Output the [X, Y] coordinate of the center of the cell containing the given text.  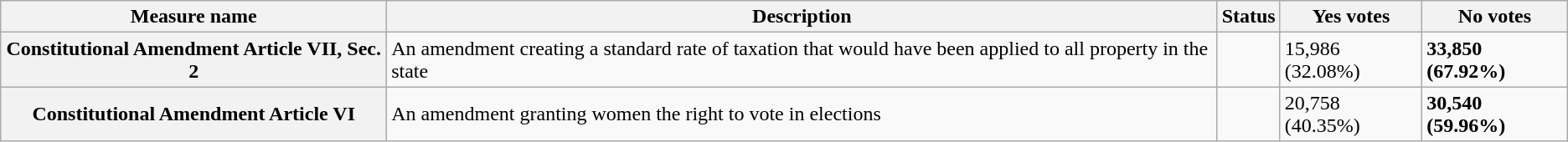
Yes votes [1350, 17]
Measure name [194, 17]
No votes [1495, 17]
15,986 (32.08%) [1350, 60]
An amendment granting women the right to vote in elections [802, 114]
Constitutional Amendment Article VI [194, 114]
30,540 (59.96%) [1495, 114]
Description [802, 17]
33,850 (67.92%) [1495, 60]
Status [1248, 17]
An amendment creating a standard rate of taxation that would have been applied to all property in the state [802, 60]
Constitutional Amendment Article VII, Sec. 2 [194, 60]
20,758 (40.35%) [1350, 114]
